Capture the cell that displays the provided text and extract its (X, Y) central coordinate. 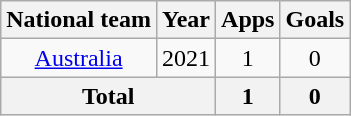
Goals (315, 20)
Total (108, 96)
National team (79, 20)
Apps (248, 20)
2021 (186, 58)
Year (186, 20)
Australia (79, 58)
